For the text-containing cell, return its midpoint in (x, y) coordinate format. 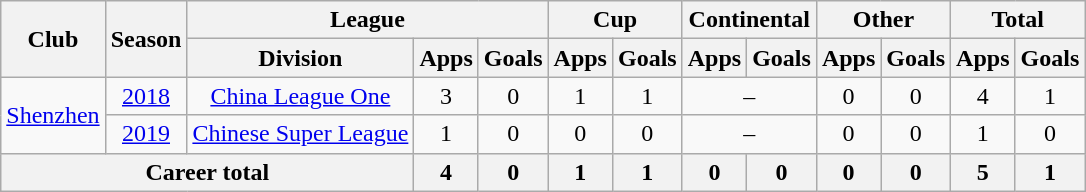
5 (983, 172)
Total (1018, 20)
3 (446, 96)
China League One (300, 96)
Club (53, 39)
Cup (615, 20)
League (368, 20)
2018 (146, 96)
Shenzhen (53, 115)
Season (146, 39)
Career total (208, 172)
Continental (749, 20)
2019 (146, 134)
Other (883, 20)
Division (300, 58)
Chinese Super League (300, 134)
